Find where the given text appears and provide that cell's center as [X, Y] coordinate. 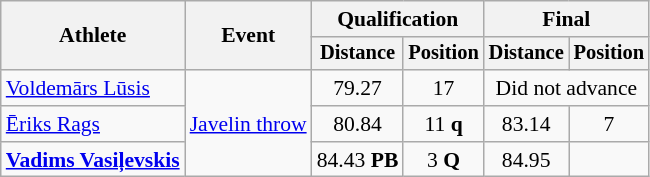
79.27 [358, 88]
Ēriks Rags [93, 124]
11 q [443, 124]
Javelin throw [248, 124]
Did not advance [566, 88]
80.84 [358, 124]
Qualification [398, 19]
Voldemārs Lūsis [93, 88]
83.14 [526, 124]
7 [609, 124]
17 [443, 88]
Athlete [93, 36]
Final [566, 19]
Event [248, 36]
